Output the [x, y] coordinate of the center of the cell containing the given text.  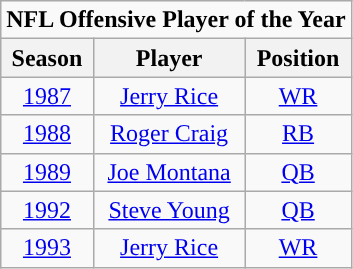
1988 [47, 134]
1993 [47, 248]
Joe Montana [169, 172]
Roger Craig [169, 134]
Position [298, 58]
NFL Offensive Player of the Year [176, 20]
RB [298, 134]
Steve Young [169, 210]
1992 [47, 210]
Player [169, 58]
Season [47, 58]
1987 [47, 96]
1989 [47, 172]
